Provide the [X, Y] coordinate of the cell's center where the given text is located.  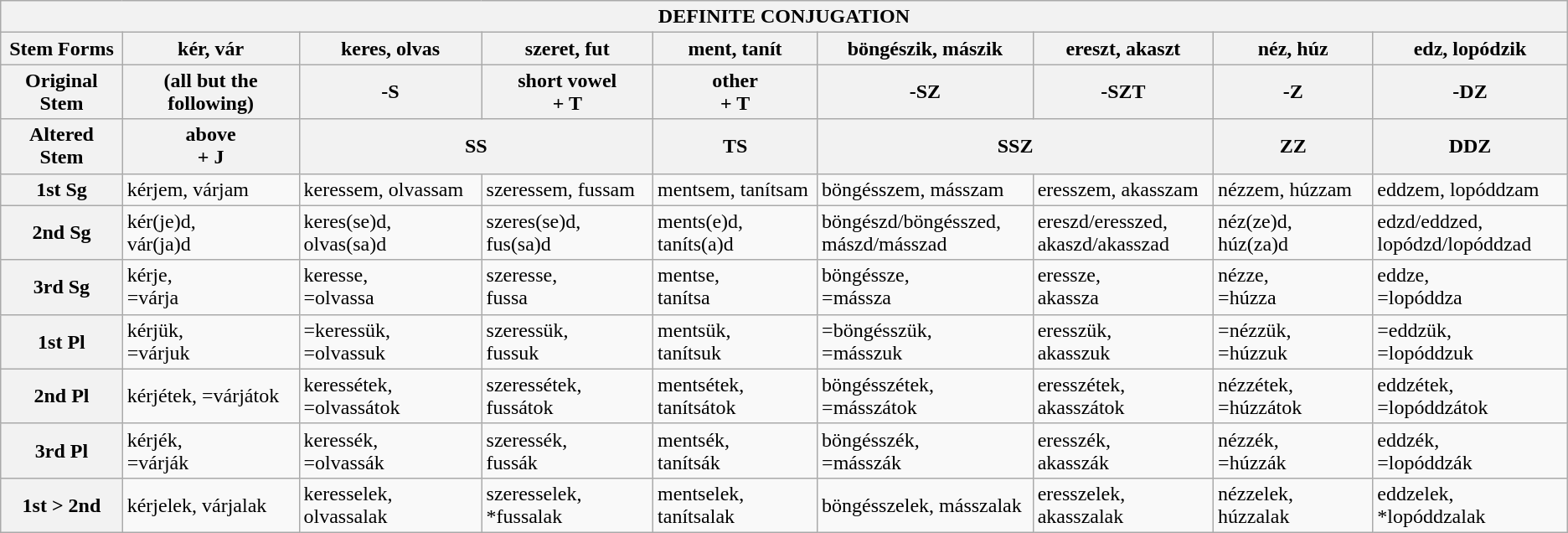
mentsem, tanítsam [735, 189]
nézzem, húzzam [1293, 189]
-DZ [1471, 92]
böngésszem, másszam [926, 189]
mentsük,tanítsuk [735, 342]
ments(e)d,taníts(a)d [735, 233]
1st Sg [62, 189]
kérjelek, várjalak [211, 505]
nézzétek, =húzzátok [1293, 396]
néz(ze)d,húz(za)d [1293, 233]
böngészik, mászik [926, 49]
other+ T [735, 92]
2nd Sg [62, 233]
szeres(se)d,fus(sa)d [568, 233]
kérjük,=várjuk [211, 342]
kérjétek, =várjátok [211, 396]
=eddzük,=lopóddzuk [1471, 342]
keressék,=olvassák [390, 451]
ereszd/eresszed,akaszd/akasszad [1122, 233]
DDZ [1471, 146]
keressétek, =olvassátok [390, 396]
Stem Forms [62, 49]
keresse,=olvassa [390, 287]
SSZ [1015, 146]
eddze,=lopóddza [1471, 287]
=böngésszük,=másszuk [926, 342]
nézze,=húzza [1293, 287]
keressem, olvassam [390, 189]
3rd Sg [62, 287]
DEFINITE CONJUGATION [784, 17]
néz, húz [1293, 49]
above+ J [211, 146]
böngésszelek, másszalak [926, 505]
edz, lopódzik [1471, 49]
SS [476, 146]
Original Stem [62, 92]
1st > 2nd [62, 505]
kér, vár [211, 49]
szeret, fut [568, 49]
-S [390, 92]
eddzék,=lopóddzák [1471, 451]
eddzétek, =lopóddzátok [1471, 396]
eddzem, lopóddzam [1471, 189]
short vowel+ T [568, 92]
-Z [1293, 92]
eresszük,akasszuk [1122, 342]
keresselek, olvassalak [390, 505]
mentselek, tanítsalak [735, 505]
nézzék,=húzzák [1293, 451]
nézzelek, húzzalak [1293, 505]
-SZ [926, 92]
böngésszétek, =másszátok [926, 396]
kérjem, várjam [211, 189]
keres, olvas [390, 49]
1st Pl [62, 342]
Altered Stem [62, 146]
mentsék,tanítsák [735, 451]
szeresselek, *fussalak [568, 505]
3rd Pl [62, 451]
2nd Pl [62, 396]
szeressétek, fussátok [568, 396]
edzd/eddzed,lopódzd/lopóddzad [1471, 233]
mentsétek, tanítsátok [735, 396]
kérje,=várja [211, 287]
=keressük,=olvassuk [390, 342]
eressze,akassza [1122, 287]
eresszék,akasszák [1122, 451]
eresszelek, akasszalak [1122, 505]
ment, tanít [735, 49]
-SZT [1122, 92]
TS [735, 146]
szeresse,fussa [568, 287]
böngészd/böngésszed,mászd/másszad [926, 233]
ZZ [1293, 146]
böngésszék,=másszák [926, 451]
ereszt, akaszt [1122, 49]
eddzelek, *lopóddzalak [1471, 505]
eresszem, akasszam [1122, 189]
szeressem, fussam [568, 189]
(all but the following) [211, 92]
=nézzük,=húzzuk [1293, 342]
kérjék,=várják [211, 451]
eresszétek, akasszátok [1122, 396]
szeressük,fussuk [568, 342]
böngéssze,=mássza [926, 287]
szeressék,fussák [568, 451]
mentse,tanítsa [735, 287]
keres(se)d,olvas(sa)d [390, 233]
kér(je)d,vár(ja)d [211, 233]
